Return the [X, Y] coordinate for the center point of the cell that contains the specified text.  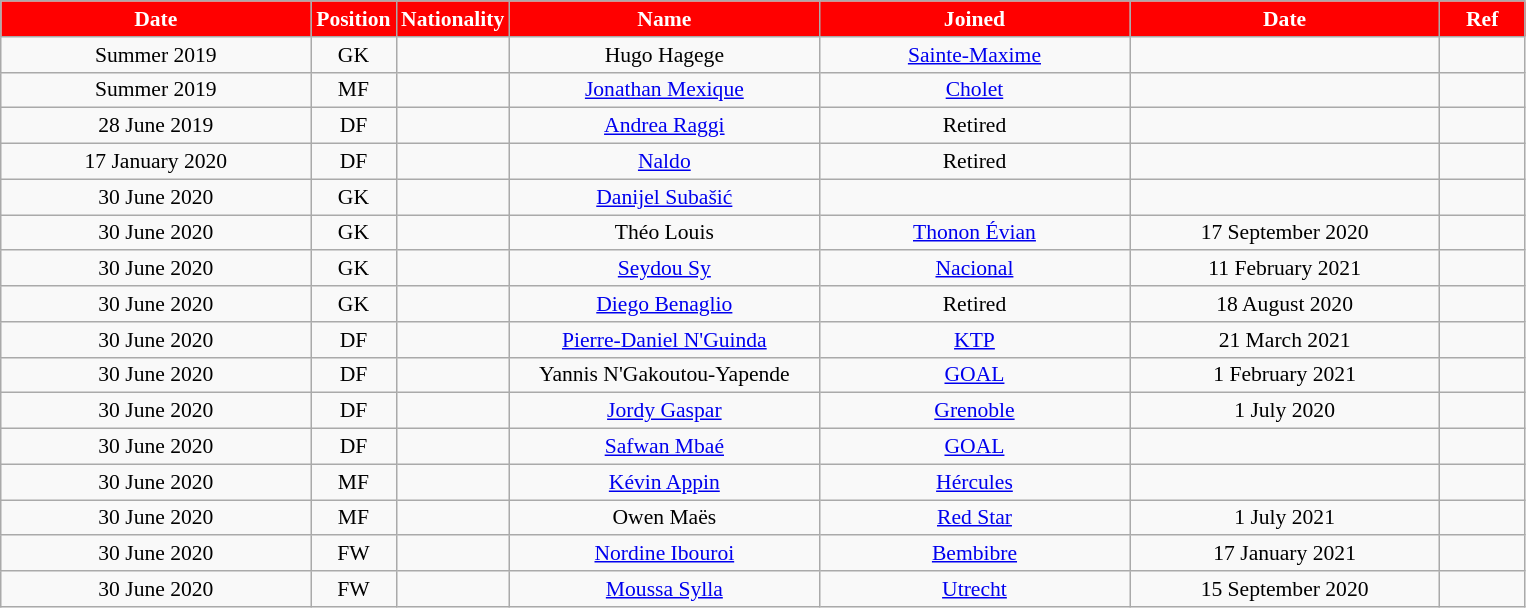
Hugo Hagege [664, 55]
Kévin Appin [664, 482]
1 July 2021 [1285, 518]
Thonon Évian [974, 233]
Nationality [452, 19]
Moussa Sylla [664, 589]
Nordine Ibouroi [664, 554]
Grenoble [974, 411]
Naldo [664, 162]
Cholet [974, 90]
Joined [974, 19]
Red Star [974, 518]
Jonathan Mexique [664, 90]
Seydou Sy [664, 269]
Position [354, 19]
Sainte-Maxime [974, 55]
28 June 2019 [156, 126]
18 August 2020 [1285, 304]
Jordy Gaspar [664, 411]
17 September 2020 [1285, 233]
KTP [974, 340]
Diego Benaglio [664, 304]
Danijel Subašić [664, 197]
17 January 2020 [156, 162]
21 March 2021 [1285, 340]
Hércules [974, 482]
Name [664, 19]
11 February 2021 [1285, 269]
Utrecht [974, 589]
Yannis N'Gakoutou-Yapende [664, 375]
1 July 2020 [1285, 411]
15 September 2020 [1285, 589]
Ref [1482, 19]
Owen Maës [664, 518]
Théo Louis [664, 233]
1 February 2021 [1285, 375]
Safwan Mbaé [664, 447]
Nacional [974, 269]
Andrea Raggi [664, 126]
Pierre-Daniel N'Guinda [664, 340]
Bembibre [974, 554]
17 January 2021 [1285, 554]
